Extract the (X, Y) coordinate from the center of the cell holding the provided text.  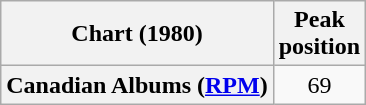
Canadian Albums (RPM) (137, 85)
69 (319, 85)
Chart (1980) (137, 34)
Peakposition (319, 34)
